Detect which cell encompasses the target text, then output its [X, Y] center coordinate. 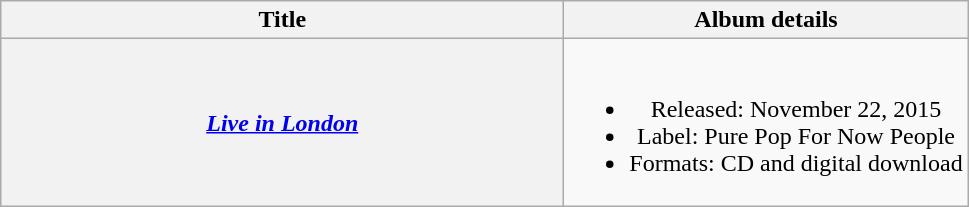
Live in London [282, 122]
Released: November 22, 2015Label: Pure Pop For Now PeopleFormats: CD and digital download [766, 122]
Title [282, 20]
Album details [766, 20]
